Provide the [x, y] coordinate of the cell's center where the given text is located.  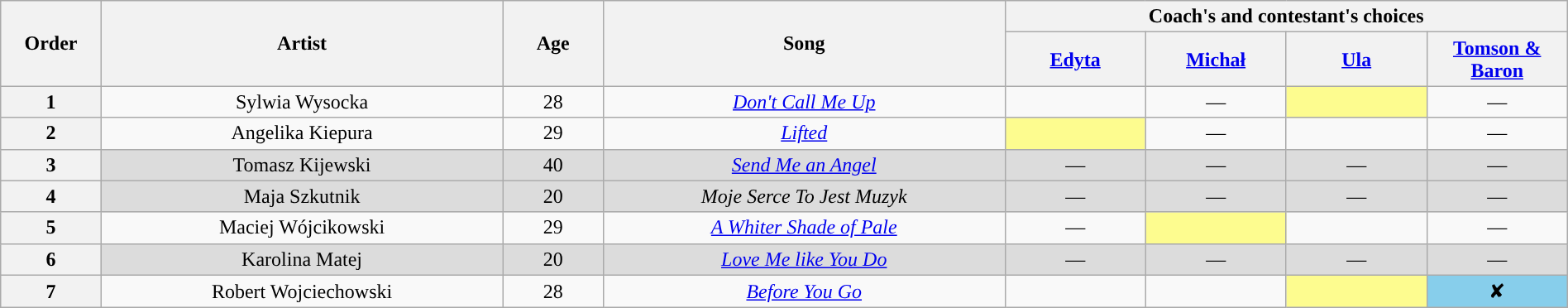
Maja Szkutnik [302, 196]
Moje Serce To Jest Muzyk [804, 196]
Love Me like You Do [804, 259]
Angelika Kiepura [302, 133]
Lifted [804, 133]
Artist [302, 43]
✘ [1497, 291]
Karolina Matej [302, 259]
1 [51, 102]
Ula [1356, 60]
Age [552, 43]
Sylwia Wysocka [302, 102]
A Whiter Shade of Pale [804, 228]
Before You Go [804, 291]
40 [552, 165]
4 [51, 196]
Tomasz Kijewski [302, 165]
2 [51, 133]
Song [804, 43]
Edyta [1075, 60]
Coach's and contestant's choices [1286, 17]
Michał [1216, 60]
Tomson & Baron [1497, 60]
Order [51, 43]
Maciej Wójcikowski [302, 228]
Send Me an Angel [804, 165]
Robert Wojciechowski [302, 291]
Don't Call Me Up [804, 102]
3 [51, 165]
5 [51, 228]
6 [51, 259]
7 [51, 291]
